Pinpoint the cell where the given text exists, returning its (X, Y) midpoint coordinate. 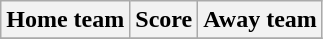
Away team (260, 20)
Score (164, 20)
Home team (66, 20)
